Locate the cell with the specified text and output its [x, y] center coordinate. 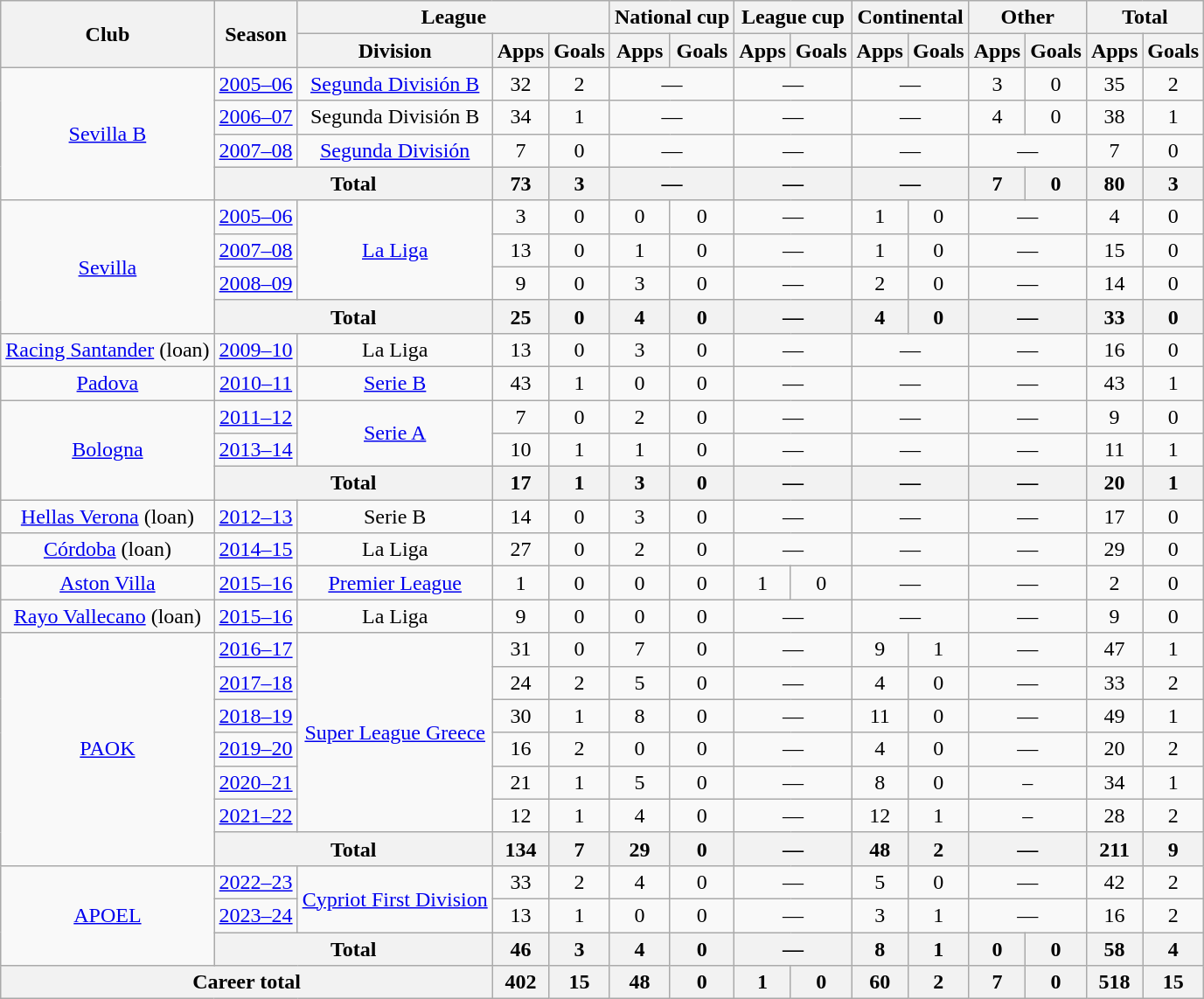
Serie A [395, 434]
42 [1114, 882]
211 [1114, 849]
PAOK [108, 749]
518 [1114, 982]
2006–07 [255, 117]
2022–23 [255, 882]
47 [1114, 649]
Premier League [395, 583]
League [453, 17]
2023–24 [255, 915]
2010–11 [255, 383]
Rayo Vallecano (loan) [108, 616]
Career total [247, 982]
Sevilla [108, 267]
134 [520, 849]
Padova [108, 383]
2009–10 [255, 350]
Córdoba (loan) [108, 550]
25 [520, 316]
National cup [672, 17]
Continental [910, 17]
2016–17 [255, 649]
Hellas Verona (loan) [108, 517]
402 [520, 982]
2013–14 [255, 450]
Other [1027, 17]
58 [1114, 948]
Racing Santander (loan) [108, 350]
Super League Greece [395, 732]
73 [520, 184]
49 [1114, 716]
2014–15 [255, 550]
2019–20 [255, 749]
Cypriot First Division [395, 898]
21 [520, 782]
24 [520, 683]
2018–19 [255, 716]
2012–13 [255, 517]
80 [1114, 184]
APOEL [108, 915]
League cup [793, 17]
30 [520, 716]
Segunda División [395, 150]
Division [395, 51]
2020–21 [255, 782]
35 [1114, 84]
46 [520, 948]
Bologna [108, 450]
2017–18 [255, 683]
10 [520, 450]
60 [880, 982]
31 [520, 649]
28 [1114, 815]
32 [520, 84]
Sevilla B [108, 134]
Season [255, 34]
38 [1114, 117]
2021–22 [255, 815]
27 [520, 550]
Aston Villa [108, 583]
2011–12 [255, 417]
Club [108, 34]
2008–09 [255, 283]
